Identify which cell holds the provided text, then report its [X, Y] central coordinate. 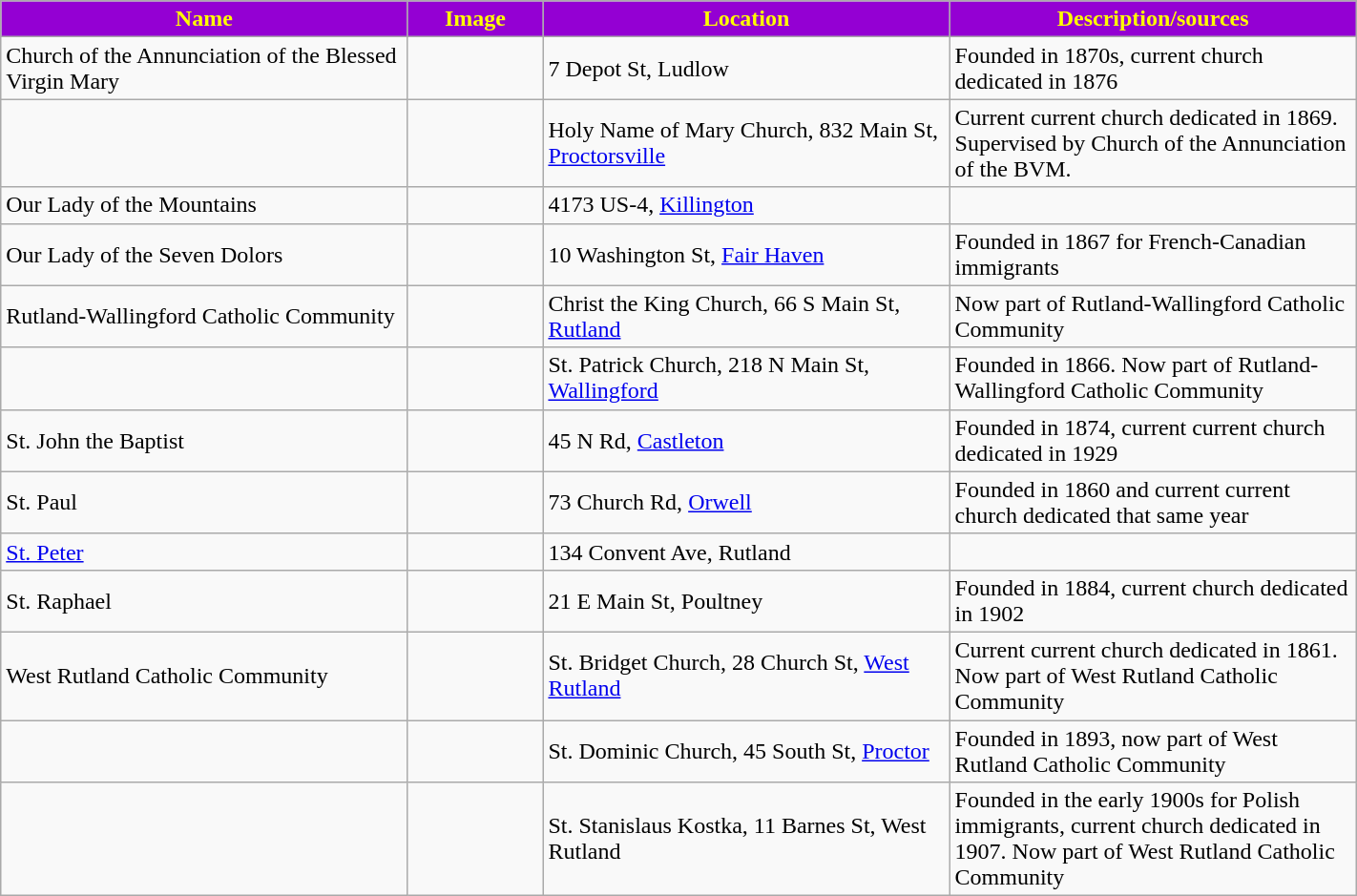
Holy Name of Mary Church, 832 Main St, Proctorsville [746, 143]
St. Raphael [204, 601]
St. Stanislaus Kostka, 11 Barnes St, West Rutland [746, 840]
Current current church dedicated in 1869. Supervised by Church of the Annunciation of the BVM. [1153, 143]
Current current church dedicated in 1861. Now part of West Rutland Catholic Community [1153, 676]
Founded in 1874, current current church dedicated in 1929 [1153, 441]
Our Lady of the Mountains [204, 205]
Founded in 1866. Now part of Rutland-Wallingford Catholic Community [1153, 378]
10 Washington St, Fair Haven [746, 254]
Name [204, 19]
St. Bridget Church, 28 Church St, West Rutland [746, 676]
St. Patrick Church, 218 N Main St, Wallingford [746, 378]
Founded in 1870s, current church dedicated in 1876 [1153, 69]
Location [746, 19]
Founded in 1860 and current current church dedicated that same year [1153, 502]
Christ the King Church, 66 S Main St, Rutland [746, 317]
St. John the Baptist [204, 441]
St. Paul [204, 502]
21 E Main St, Poultney [746, 601]
West Rutland Catholic Community [204, 676]
Church of the Annunciation of the Blessed Virgin Mary [204, 69]
Founded in 1884, current church dedicated in 1902 [1153, 601]
Image [475, 19]
Rutland-Wallingford Catholic Community [204, 317]
Description/sources [1153, 19]
Now part of Rutland-Wallingford Catholic Community [1153, 317]
4173 US-4, Killington [746, 205]
7 Depot St, Ludlow [746, 69]
73 Church Rd, Orwell [746, 502]
St. Peter [204, 552]
St. Dominic Church, 45 South St, Proctor [746, 750]
Founded in the early 1900s for Polish immigrants, current church dedicated in 1907. Now part of West Rutland Catholic Community [1153, 840]
134 Convent Ave, Rutland [746, 552]
45 N Rd, Castleton [746, 441]
Founded in 1867 for French-Canadian immigrants [1153, 254]
Our Lady of the Seven Dolors [204, 254]
Founded in 1893, now part of West Rutland Catholic Community [1153, 750]
